Return the (x, y) coordinate for the center point of the cell that contains the specified text.  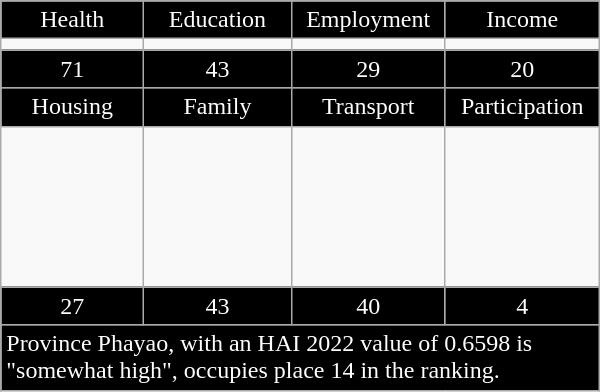
Health (72, 20)
Housing (72, 107)
Education (218, 20)
Participation (522, 107)
Employment (368, 20)
Income (522, 20)
40 (368, 306)
Transport (368, 107)
27 (72, 306)
Family (218, 107)
4 (522, 306)
29 (368, 69)
71 (72, 69)
20 (522, 69)
Province Phayao, with an HAI 2022 value of 0.6598 is "somewhat high", occupies place 14 in the ranking. (300, 358)
